Identify which cell holds the provided text, then report its (X, Y) central coordinate. 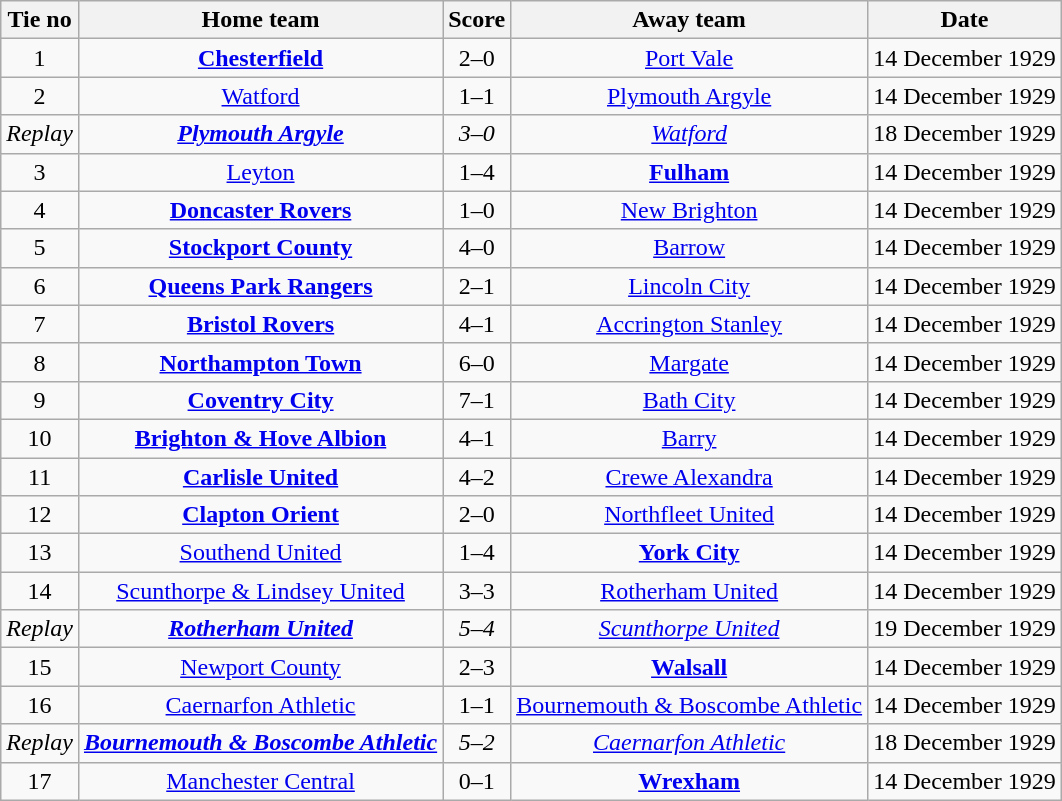
Tie no (40, 20)
Scunthorpe & Lindsey United (260, 591)
Accrington Stanley (690, 324)
8 (40, 362)
4–0 (477, 248)
16 (40, 705)
9 (40, 400)
Chesterfield (260, 58)
15 (40, 667)
Northampton Town (260, 362)
14 (40, 591)
7–1 (477, 400)
Coventry City (260, 400)
4–2 (477, 477)
1–0 (477, 210)
11 (40, 477)
0–1 (477, 781)
Scunthorpe United (690, 629)
New Brighton (690, 210)
York City (690, 553)
Clapton Orient (260, 515)
Newport County (260, 667)
5–4 (477, 629)
Score (477, 20)
Away team (690, 20)
Wrexham (690, 781)
6 (40, 286)
Stockport County (260, 248)
Date (965, 20)
Southend United (260, 553)
7 (40, 324)
Doncaster Rovers (260, 210)
Queens Park Rangers (260, 286)
Manchester Central (260, 781)
Margate (690, 362)
3 (40, 172)
1 (40, 58)
Lincoln City (690, 286)
4 (40, 210)
2–1 (477, 286)
17 (40, 781)
6–0 (477, 362)
Barrow (690, 248)
5–2 (477, 743)
Brighton & Hove Albion (260, 438)
2–3 (477, 667)
12 (40, 515)
Barry (690, 438)
Carlisle United (260, 477)
5 (40, 248)
2 (40, 96)
Home team (260, 20)
19 December 1929 (965, 629)
3–0 (477, 134)
Crewe Alexandra (690, 477)
Bath City (690, 400)
Port Vale (690, 58)
Northfleet United (690, 515)
Leyton (260, 172)
10 (40, 438)
Fulham (690, 172)
Walsall (690, 667)
Bristol Rovers (260, 324)
3–3 (477, 591)
13 (40, 553)
